Determine the (X, Y) coordinate at the center of the cell enclosing the given text.  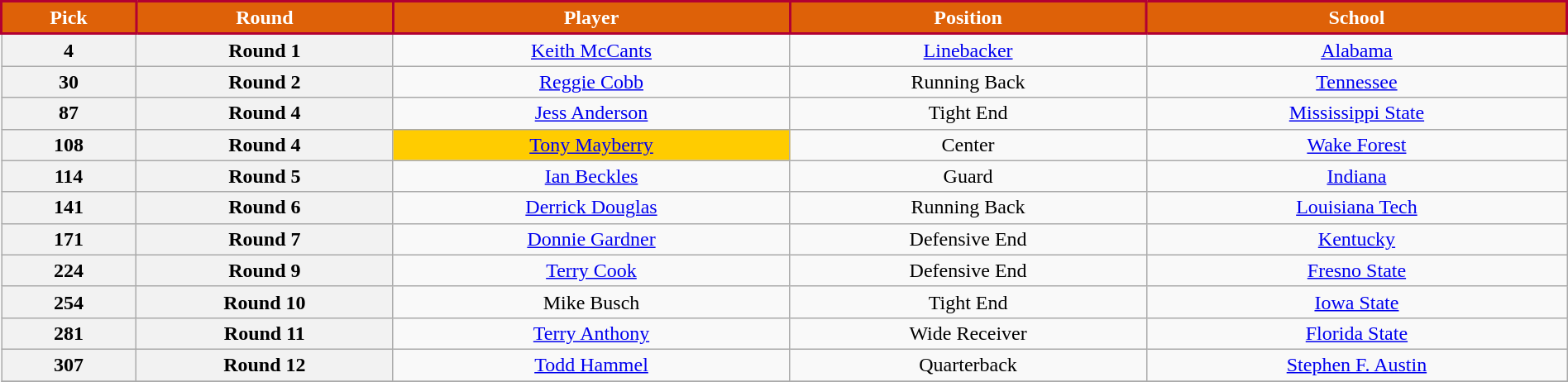
Player (590, 18)
Reggie Cobb (590, 82)
281 (69, 333)
Kentucky (1356, 239)
Tennessee (1356, 82)
114 (69, 176)
Quarterback (968, 365)
Round (265, 18)
Keith McCants (590, 50)
87 (69, 113)
224 (69, 270)
Round 10 (265, 302)
Mike Busch (590, 302)
Pick (69, 18)
Round 11 (265, 333)
Linebacker (968, 50)
Stephen F. Austin (1356, 365)
Position (968, 18)
Wide Receiver (968, 333)
Center (968, 145)
Wake Forest (1356, 145)
Indiana (1356, 176)
254 (69, 302)
Donnie Gardner (590, 239)
Todd Hammel (590, 365)
Fresno State (1356, 270)
Round 5 (265, 176)
Louisiana Tech (1356, 208)
108 (69, 145)
Round 9 (265, 270)
Round 7 (265, 239)
171 (69, 239)
Alabama (1356, 50)
Guard (968, 176)
Tony Mayberry (590, 145)
30 (69, 82)
Florida State (1356, 333)
Ian Beckles (590, 176)
Terry Anthony (590, 333)
Round 1 (265, 50)
Iowa State (1356, 302)
Derrick Douglas (590, 208)
307 (69, 365)
Terry Cook (590, 270)
Jess Anderson (590, 113)
Mississippi State (1356, 113)
141 (69, 208)
School (1356, 18)
Round 2 (265, 82)
4 (69, 50)
Round 12 (265, 365)
Round 6 (265, 208)
